Detect which cell encompasses the target text, then output its [X, Y] center coordinate. 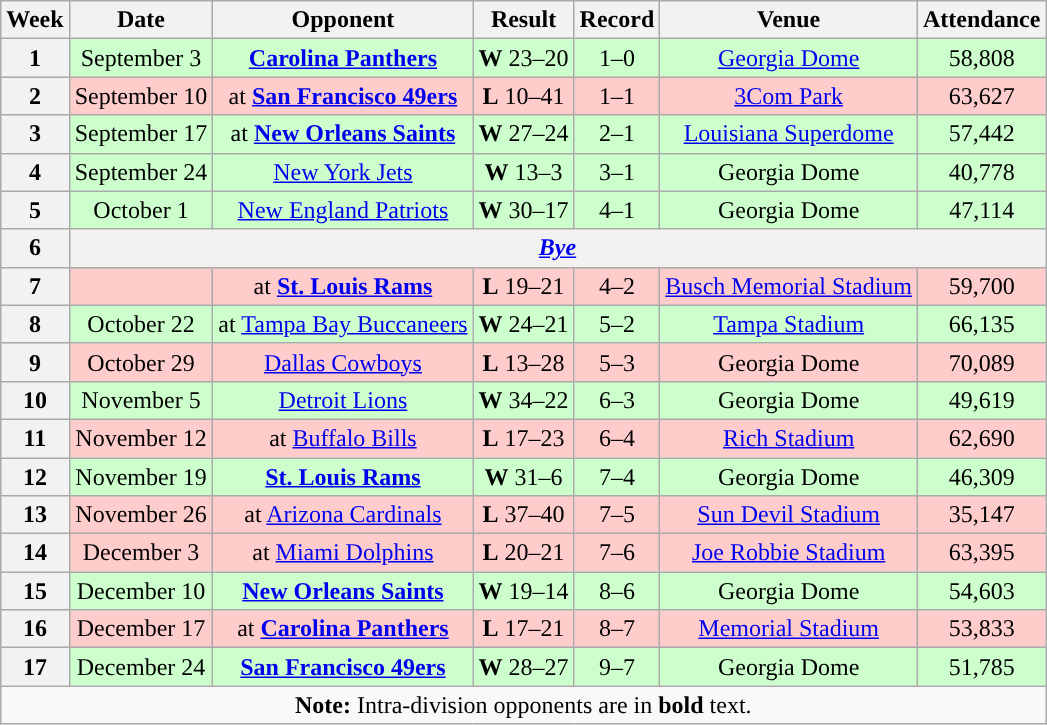
Memorial Stadium [789, 629]
17 [35, 667]
8 [35, 324]
Record [617, 20]
12 [35, 477]
Joe Robbie Stadium [789, 553]
November 19 [141, 477]
Venue [789, 20]
40,778 [982, 172]
Note: Intra-division opponents are in bold text. [524, 705]
Result [524, 20]
Week [35, 20]
57,442 [982, 134]
16 [35, 629]
5–3 [617, 362]
Attendance [982, 20]
Opponent [343, 20]
Sun Devil Stadium [789, 515]
35,147 [982, 515]
W 28–27 [524, 667]
1–1 [617, 96]
7–6 [617, 553]
at San Francisco 49ers [343, 96]
November 5 [141, 400]
2 [35, 96]
13 [35, 515]
4–2 [617, 286]
3–1 [617, 172]
December 24 [141, 667]
at New Orleans Saints [343, 134]
6 [35, 248]
70,089 [982, 362]
58,808 [982, 58]
October 22 [141, 324]
L 17–23 [524, 438]
14 [35, 553]
W 30–17 [524, 210]
7–5 [617, 515]
October 29 [141, 362]
New England Patriots [343, 210]
62,690 [982, 438]
Dallas Cowboys [343, 362]
63,395 [982, 553]
November 26 [141, 515]
3 [35, 134]
at Arizona Cardinals [343, 515]
W 34–22 [524, 400]
63,627 [982, 96]
at Buffalo Bills [343, 438]
4–1 [617, 210]
Busch Memorial Stadium [789, 286]
December 17 [141, 629]
W 13–3 [524, 172]
9–7 [617, 667]
3Com Park [789, 96]
47,114 [982, 210]
at Carolina Panthers [343, 629]
15 [35, 591]
W 24–21 [524, 324]
54,603 [982, 591]
11 [35, 438]
at Tampa Bay Buccaneers [343, 324]
L 19–21 [524, 286]
5–2 [617, 324]
53,833 [982, 629]
September 24 [141, 172]
L 17–21 [524, 629]
W 23–20 [524, 58]
at St. Louis Rams [343, 286]
September 10 [141, 96]
December 3 [141, 553]
W 31–6 [524, 477]
9 [35, 362]
6–4 [617, 438]
September 17 [141, 134]
7–4 [617, 477]
7 [35, 286]
L 13–28 [524, 362]
5 [35, 210]
December 10 [141, 591]
New Orleans Saints [343, 591]
Detroit Lions [343, 400]
L 10–41 [524, 96]
4 [35, 172]
November 12 [141, 438]
59,700 [982, 286]
W 19–14 [524, 591]
October 1 [141, 210]
10 [35, 400]
New York Jets [343, 172]
St. Louis Rams [343, 477]
W 27–24 [524, 134]
at Miami Dolphins [343, 553]
Louisiana Superdome [789, 134]
Carolina Panthers [343, 58]
September 3 [141, 58]
1 [35, 58]
2–1 [617, 134]
1–0 [617, 58]
Tampa Stadium [789, 324]
6–3 [617, 400]
66,135 [982, 324]
46,309 [982, 477]
L 37–40 [524, 515]
San Francisco 49ers [343, 667]
Rich Stadium [789, 438]
Bye [558, 248]
Date [141, 20]
51,785 [982, 667]
49,619 [982, 400]
8–6 [617, 591]
L 20–21 [524, 553]
8–7 [617, 629]
